Return the [x, y] coordinate for the center point of the cell that contains the specified text.  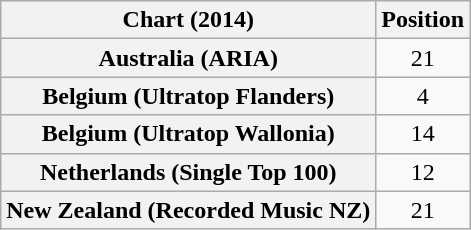
Australia (ARIA) [188, 58]
12 [423, 172]
Netherlands (Single Top 100) [188, 172]
Chart (2014) [188, 20]
14 [423, 134]
New Zealand (Recorded Music NZ) [188, 210]
4 [423, 96]
Belgium (Ultratop Wallonia) [188, 134]
Position [423, 20]
Belgium (Ultratop Flanders) [188, 96]
